Provide the (x, y) coordinate of the cell's center where the given text is located.  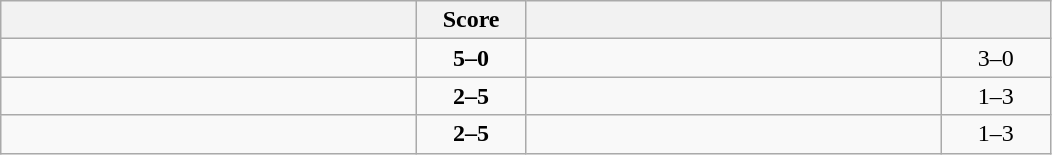
3–0 (996, 58)
Score (472, 20)
5–0 (472, 58)
